Extract the (x, y) coordinate from the center of the cell holding the provided text.  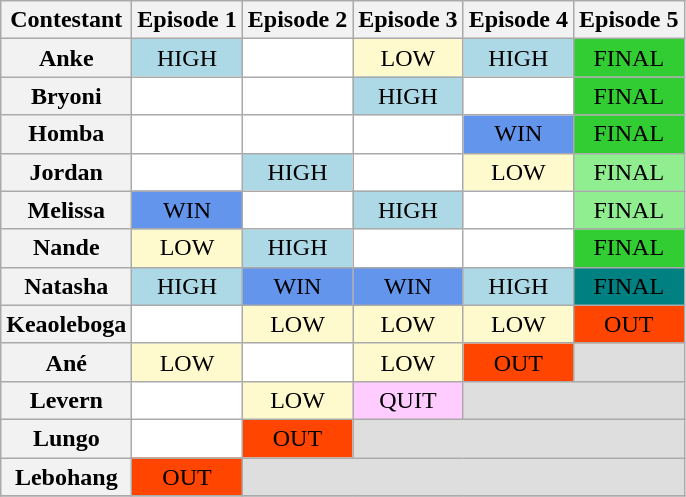
Natasha (66, 286)
Homba (66, 134)
Episode 4 (518, 20)
Episode 3 (408, 20)
Melissa (66, 210)
Episode 2 (297, 20)
Levern (66, 400)
Keaoleboga (66, 324)
Lebohang (66, 477)
Episode 1 (187, 20)
Anke (66, 58)
Lungo (66, 438)
Episode 5 (629, 20)
Contestant (66, 20)
QUIT (408, 400)
Bryoni (66, 96)
Ané (66, 362)
Jordan (66, 172)
Nande (66, 248)
